Detect which cell encompasses the target text, then output its [x, y] center coordinate. 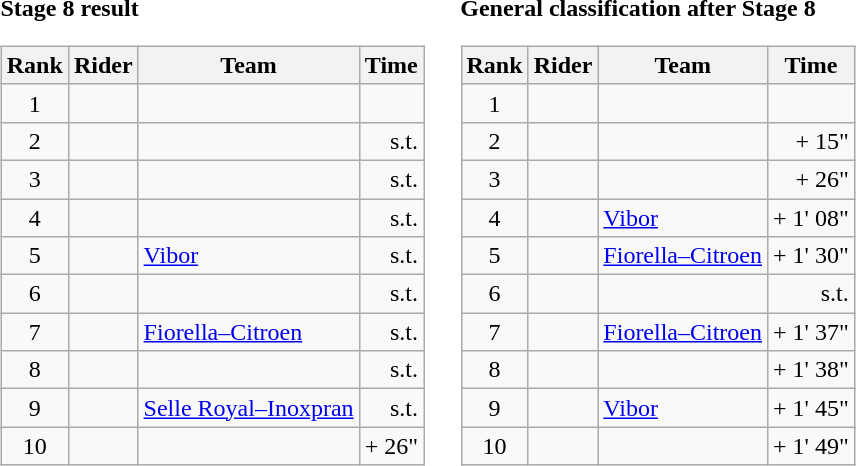
+ 15" [812, 141]
+ 1' 49" [812, 446]
Selle Royal–Inoxpran [248, 408]
+ 1' 45" [812, 408]
+ 1' 38" [812, 370]
+ 1' 37" [812, 332]
+ 1' 30" [812, 256]
+ 1' 08" [812, 217]
